From the cell containing the given text, extract its center point as [X, Y] coordinate. 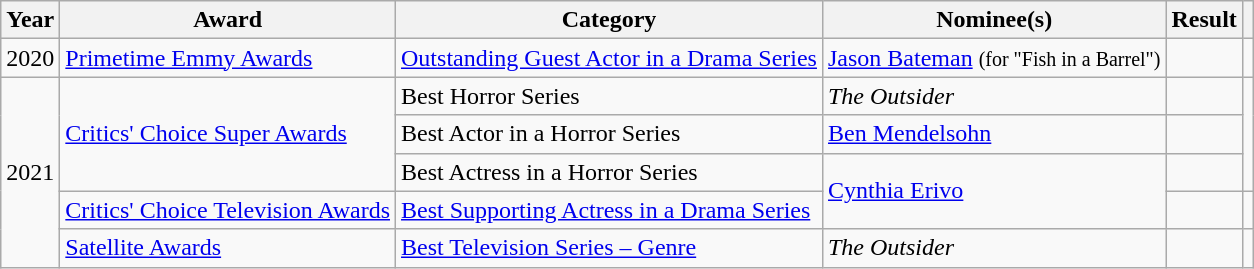
Category [610, 20]
Result [1204, 20]
Critics' Choice Television Awards [228, 210]
Nominee(s) [994, 20]
Best Actress in a Horror Series [610, 172]
Satellite Awards [228, 248]
Ben Mendelsohn [994, 134]
Critics' Choice Super Awards [228, 134]
2020 [30, 58]
Year [30, 20]
Jason Bateman (for "Fish in a Barrel") [994, 58]
2021 [30, 172]
Best Horror Series [610, 96]
Cynthia Erivo [994, 191]
Best Supporting Actress in a Drama Series [610, 210]
Outstanding Guest Actor in a Drama Series [610, 58]
Best Actor in a Horror Series [610, 134]
Best Television Series – Genre [610, 248]
Primetime Emmy Awards [228, 58]
Award [228, 20]
